For the text-containing cell, return its midpoint in [X, Y] coordinate format. 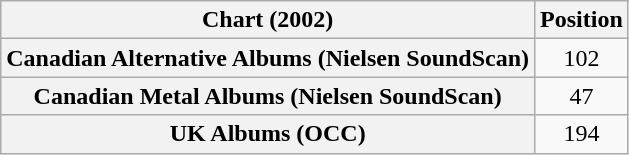
47 [582, 96]
194 [582, 134]
Canadian Metal Albums (Nielsen SoundScan) [268, 96]
UK Albums (OCC) [268, 134]
Canadian Alternative Albums (Nielsen SoundScan) [268, 58]
Chart (2002) [268, 20]
Position [582, 20]
102 [582, 58]
